Identify which cell holds the provided text, then report its [X, Y] central coordinate. 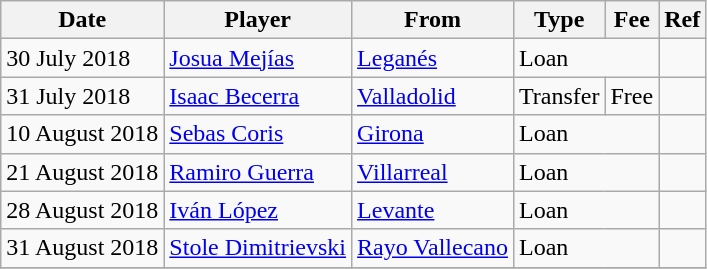
Isaac Becerra [258, 96]
30 July 2018 [82, 58]
Player [258, 20]
28 August 2018 [82, 210]
Ref [682, 20]
Date [82, 20]
Levante [433, 210]
Transfer [559, 96]
Leganés [433, 58]
31 August 2018 [82, 248]
Josua Mejías [258, 58]
Valladolid [433, 96]
Villarreal [433, 172]
Ramiro Guerra [258, 172]
Girona [433, 134]
Iván López [258, 210]
21 August 2018 [82, 172]
Stole Dimitrievski [258, 248]
Free [632, 96]
31 July 2018 [82, 96]
10 August 2018 [82, 134]
Type [559, 20]
Sebas Coris [258, 134]
From [433, 20]
Fee [632, 20]
Rayo Vallecano [433, 248]
